Find where the given text appears and provide that cell's center as (X, Y) coordinate. 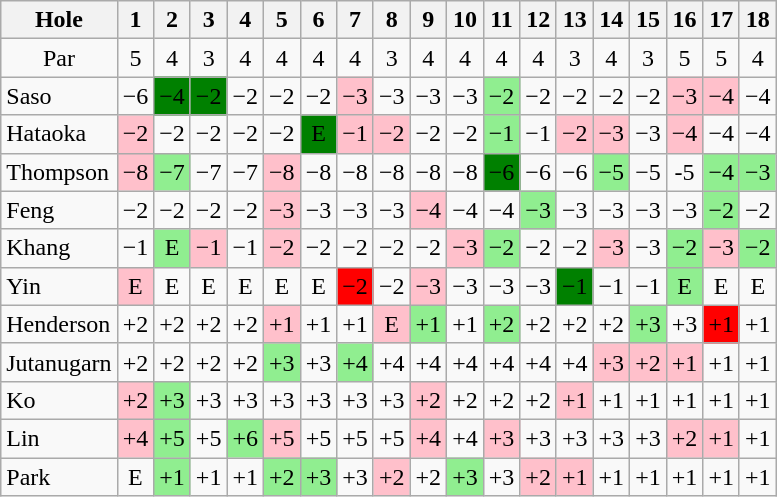
Jutanugarn (59, 362)
-5 (684, 172)
Yin (59, 286)
13 (574, 20)
Ko (59, 400)
9 (428, 20)
Hole (59, 20)
17 (722, 20)
10 (466, 20)
Henderson (59, 324)
11 (502, 20)
Saso (59, 96)
1 (136, 20)
8 (392, 20)
14 (612, 20)
+6 (246, 438)
6 (318, 20)
Khang (59, 248)
12 (538, 20)
16 (684, 20)
Thompson (59, 172)
Feng (59, 210)
15 (648, 20)
2 (172, 20)
18 (758, 20)
Hataoka (59, 134)
Par (59, 58)
Lin (59, 438)
Park (59, 477)
7 (356, 20)
